Provide the (x, y) coordinate of the cell's center where the given text is located.  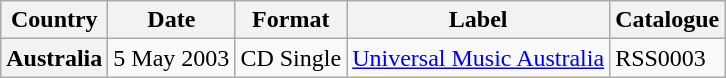
Australia (54, 58)
5 May 2003 (172, 58)
Label (478, 20)
Date (172, 20)
Universal Music Australia (478, 58)
RSS0003 (668, 58)
Catalogue (668, 20)
CD Single (291, 58)
Format (291, 20)
Country (54, 20)
